Output the (x, y) coordinate of the center of the cell containing the given text.  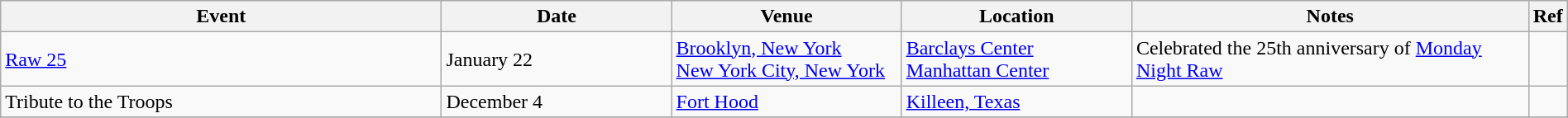
Ref (1548, 17)
Venue (786, 17)
Event (222, 17)
Celebrated the 25th anniversary of Monday Night Raw (1330, 59)
Raw 25 (222, 59)
Tribute to the Troops (222, 101)
Killeen, Texas (1016, 101)
January 22 (557, 59)
Notes (1330, 17)
Location (1016, 17)
Barclays CenterManhattan Center (1016, 59)
Date (557, 17)
Fort Hood (786, 101)
Brooklyn, New YorkNew York City, New York (786, 59)
December 4 (557, 101)
